Determine the (X, Y) coordinate at the center of the cell enclosing the given text.  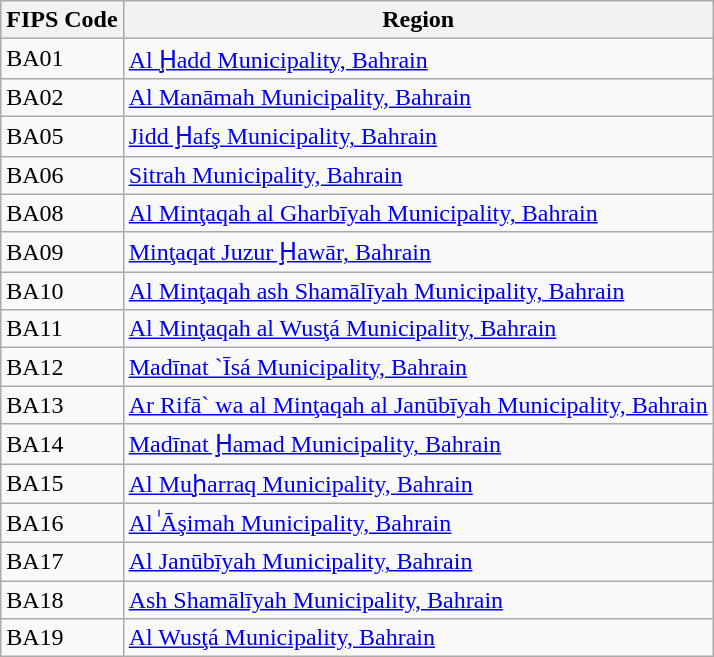
Al Manāmah Municipality, Bahrain (418, 97)
Al ٰĀşimah Municipality, Bahrain (418, 523)
BA05 (62, 136)
Al Minţaqah al Wusţá Municipality, Bahrain (418, 329)
Al Minţaqah ash Shamālīyah Municipality, Bahrain (418, 291)
BA06 (62, 175)
Al Muḩarraq Municipality, Bahrain (418, 484)
BA14 (62, 444)
BA11 (62, 329)
BA12 (62, 367)
BA10 (62, 291)
Al Wusţá Municipality, Bahrain (418, 638)
Sitrah Municipality, Bahrain (418, 175)
BA15 (62, 484)
BA01 (62, 59)
BA13 (62, 405)
BA16 (62, 523)
Al Minţaqah al Gharbīyah Municipality, Bahrain (418, 213)
BA19 (62, 638)
Ash Shamālīyah Municipality, Bahrain (418, 600)
BA02 (62, 97)
BA18 (62, 600)
Madīnat Ḩamad Municipality, Bahrain (418, 444)
Al Janūbīyah Municipality, Bahrain (418, 562)
Minţaqat Juzur Ḩawār, Bahrain (418, 252)
Jidd Ḩafş Municipality, Bahrain (418, 136)
BA08 (62, 213)
Ar Rifā` wa al Minţaqah al Janūbīyah Municipality, Bahrain (418, 405)
FIPS Code (62, 20)
Region (418, 20)
Madīnat `Īsá Municipality, Bahrain (418, 367)
BA17 (62, 562)
Al Ḩadd Municipality, Bahrain (418, 59)
BA09 (62, 252)
